Capture the cell that displays the provided text and extract its [x, y] central coordinate. 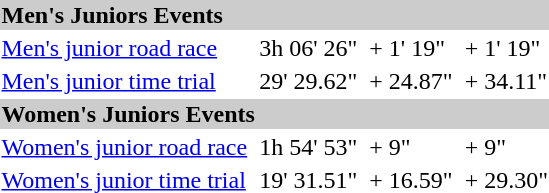
Men's junior time trial [124, 81]
29' 29.62" [308, 81]
+ 34.11" [506, 81]
1h 54' 53" [308, 147]
Men's junior road race [124, 48]
Men's Juniors Events [274, 15]
+ 24.87" [411, 81]
3h 06' 26" [308, 48]
Women's junior road race [124, 147]
Women's Juniors Events [274, 114]
